Provide the (X, Y) coordinate of the cell's center where the given text is located.  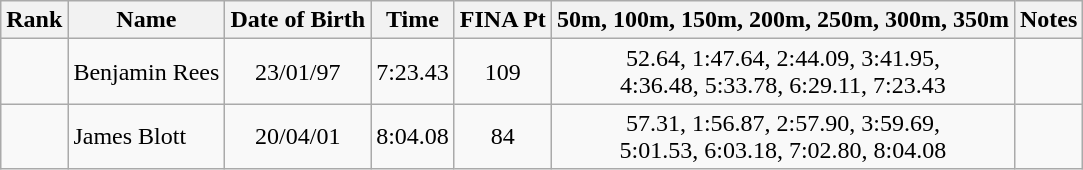
57.31, 1:56.87, 2:57.90, 3:59.69,5:01.53, 6:03.18, 7:02.80, 8:04.08 (782, 136)
23/01/97 (298, 72)
FINA Pt (502, 20)
Date of Birth (298, 20)
8:04.08 (413, 136)
Notes (1048, 20)
Rank (34, 20)
Name (146, 20)
50m, 100m, 150m, 200m, 250m, 300m, 350m (782, 20)
Time (413, 20)
20/04/01 (298, 136)
7:23.43 (413, 72)
Benjamin Rees (146, 72)
James Blott (146, 136)
109 (502, 72)
84 (502, 136)
52.64, 1:47.64, 2:44.09, 3:41.95,4:36.48, 5:33.78, 6:29.11, 7:23.43 (782, 72)
